Scan for the cell matching the given text and deliver its (X, Y) coordinate at center. 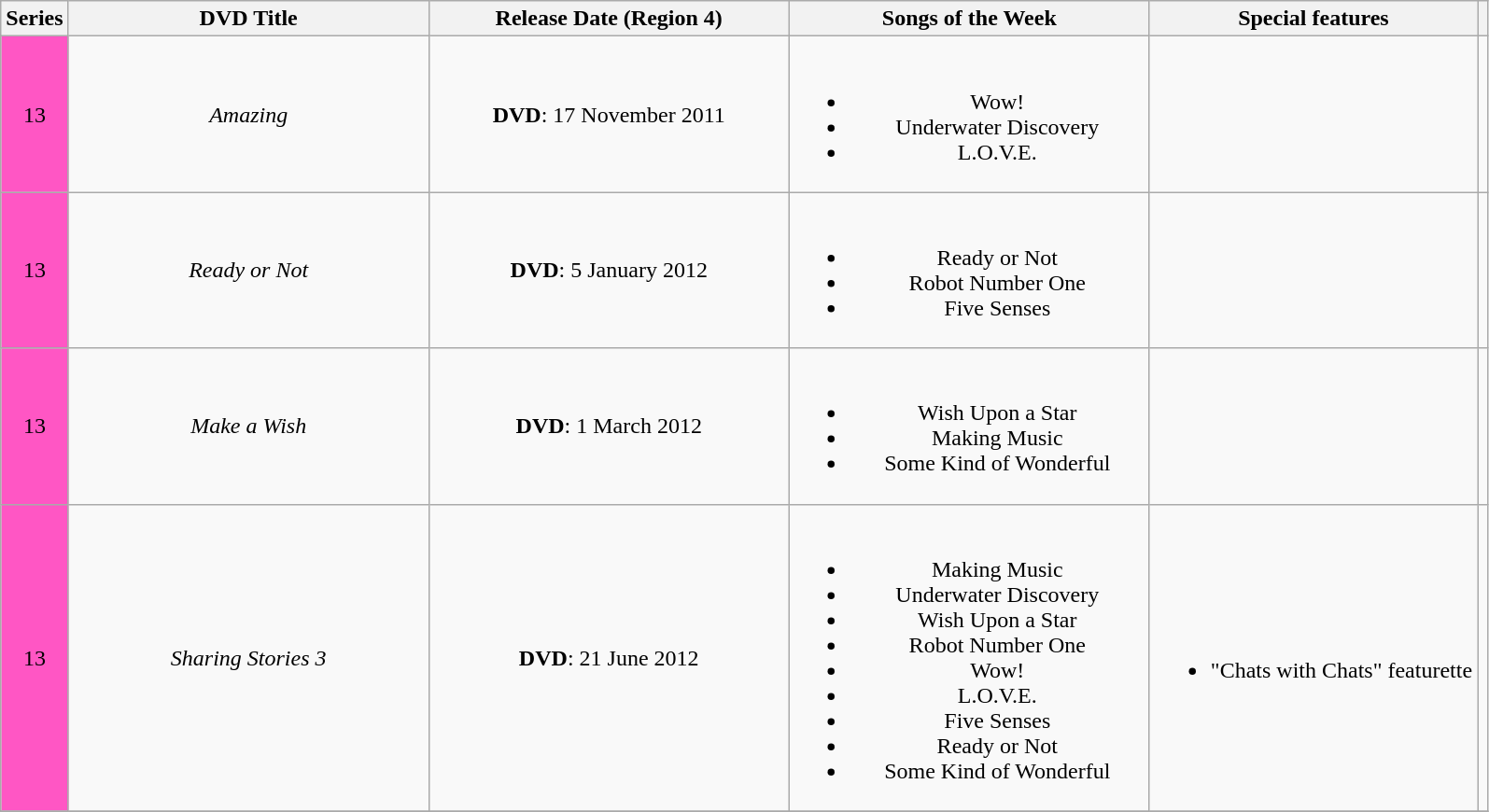
DVD: 17 November 2011 (609, 114)
Ready or NotRobot Number OneFive Senses (969, 271)
Make a Wish (248, 426)
DVD: 21 June 2012 (609, 657)
Release Date (Region 4) (609, 19)
Songs of the Week (969, 19)
Special features (1313, 19)
Wish Upon a StarMaking MusicSome Kind of Wonderful (969, 426)
DVD Title (248, 19)
Wow!Underwater DiscoveryL.O.V.E. (969, 114)
Sharing Stories 3 (248, 657)
DVD: 5 January 2012 (609, 271)
Making MusicUnderwater DiscoveryWish Upon a StarRobot Number OneWow!L.O.V.E.Five SensesReady or NotSome Kind of Wonderful (969, 657)
"Chats with Chats" featurette (1313, 657)
DVD: 1 March 2012 (609, 426)
Ready or Not (248, 271)
Amazing (248, 114)
Series (35, 19)
